Find where the given text appears and provide that cell's center as (x, y) coordinate. 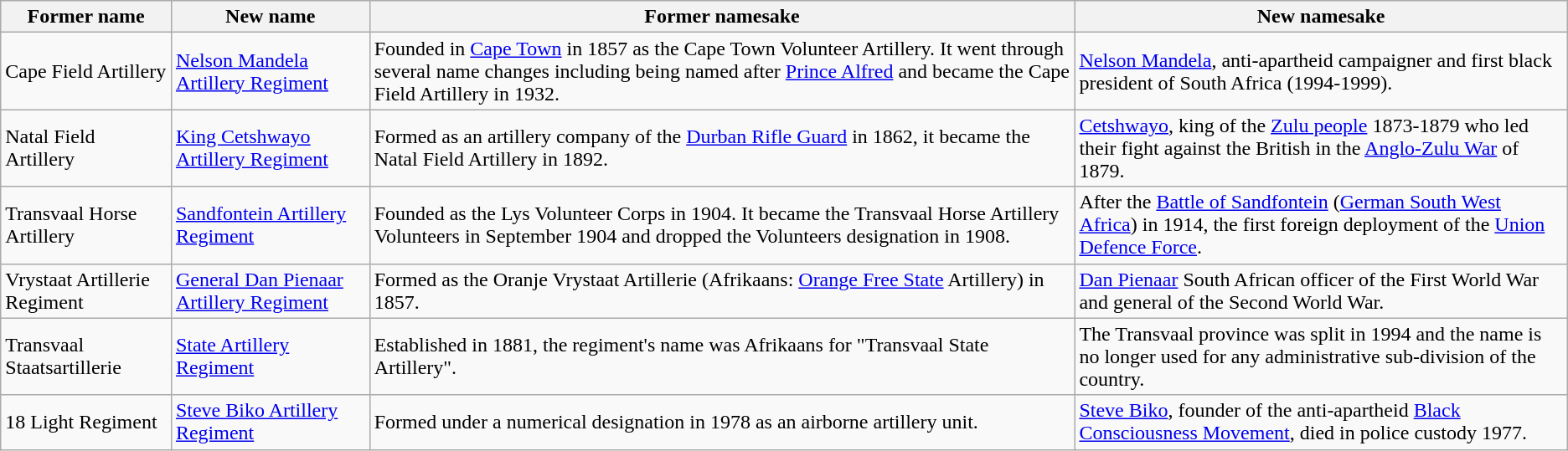
Dan Pienaar South African officer of the First World War and general of the Second World War. (1321, 291)
State Artillery Regiment (270, 356)
Formed under a numerical designation in 1978 as an airborne artillery unit. (722, 422)
Former name (86, 17)
Sandfontein Artillery Regiment (270, 225)
Steve Biko Artillery Regiment (270, 422)
Formed as an artillery company of the Durban Rifle Guard in 1862, it became the Natal Field Artillery in 1892. (722, 148)
Established in 1881, the regiment's name was Afrikaans for "Transvaal State Artillery". (722, 356)
Formed as the Oranje Vrystaat Artillerie (Afrikaans: Orange Free State Artillery) in 1857. (722, 291)
Natal Field Artillery (86, 148)
The Transvaal province was split in 1994 and the name is no longer used for any administrative sub-division of the country. (1321, 356)
Steve Biko, founder of the anti-apartheid Black Consciousness Movement, died in police custody 1977. (1321, 422)
Cape Field Artillery (86, 71)
Cetshwayo, king of the Zulu people 1873-1879 who led their fight against the British in the Anglo-Zulu War of 1879. (1321, 148)
Former namesake (722, 17)
Nelson Mandela Artillery Regiment (270, 71)
King Cetshwayo Artillery Regiment (270, 148)
Transvaal Horse Artillery (86, 225)
After the Battle of Sandfontein (German South West Africa) in 1914, the first foreign deployment of the Union Defence Force. (1321, 225)
New name (270, 17)
General Dan Pienaar Artillery Regiment (270, 291)
Transvaal Staatsartillerie (86, 356)
18 Light Regiment (86, 422)
Vrystaat Artillerie Regiment (86, 291)
Nelson Mandela, anti-apartheid campaigner and first black president of South Africa (1994-1999). (1321, 71)
New namesake (1321, 17)
